Determine the [X, Y] coordinate at the center of the cell enclosing the given text.  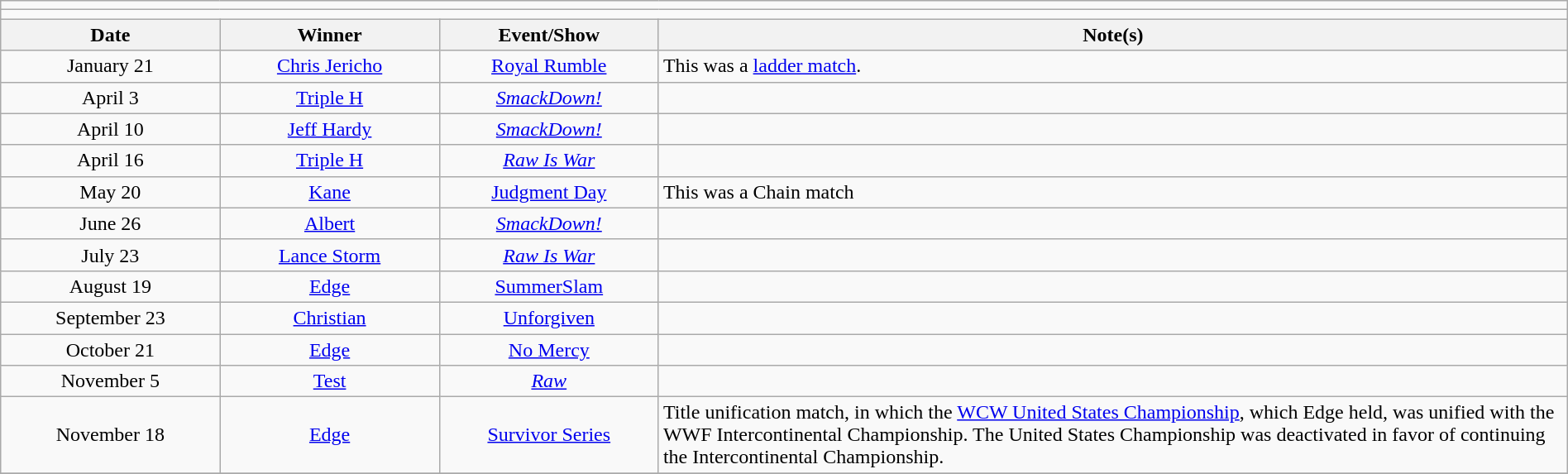
November 18 [111, 435]
May 20 [111, 192]
Raw [549, 381]
Unforgiven [549, 318]
Note(s) [1113, 35]
Chris Jericho [329, 66]
Kane [329, 192]
Winner [329, 35]
July 23 [111, 255]
Jeff Hardy [329, 129]
June 26 [111, 223]
Lance Storm [329, 255]
Judgment Day [549, 192]
SummerSlam [549, 286]
This was a Chain match [1113, 192]
Test [329, 381]
September 23 [111, 318]
Royal Rumble [549, 66]
Event/Show [549, 35]
November 5 [111, 381]
No Mercy [549, 350]
April 3 [111, 98]
Albert [329, 223]
Christian [329, 318]
April 16 [111, 160]
Survivor Series [549, 435]
This was a ladder match. [1113, 66]
April 10 [111, 129]
October 21 [111, 350]
January 21 [111, 66]
Date [111, 35]
August 19 [111, 286]
